For the text-containing cell, return its midpoint in [x, y] coordinate format. 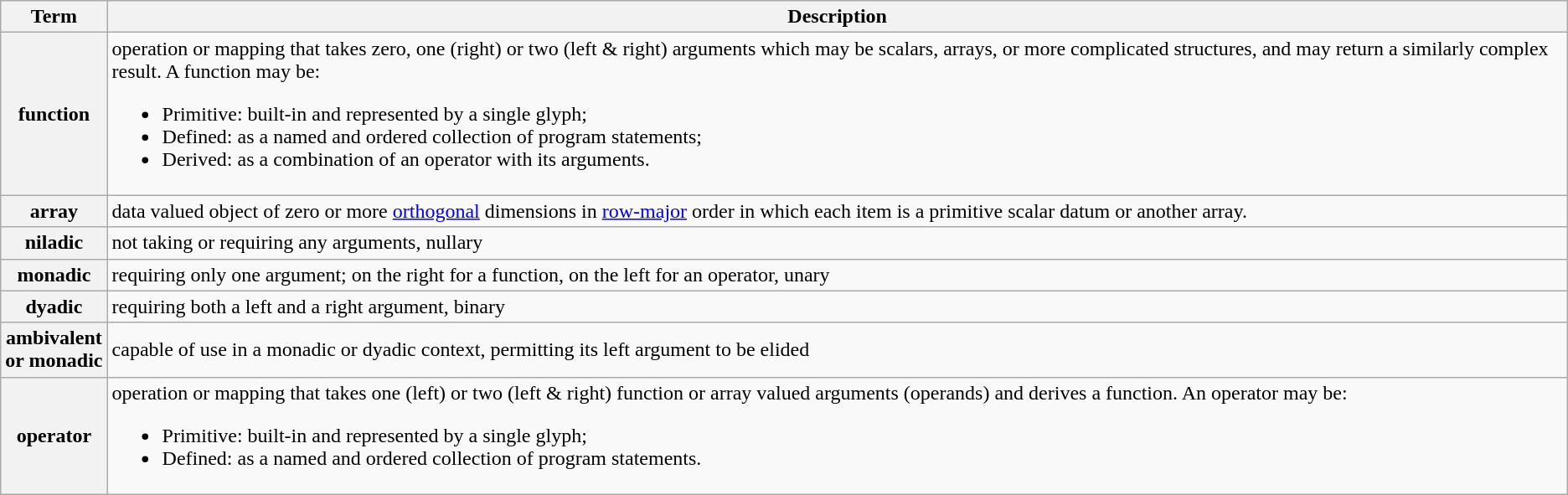
not taking or requiring any arguments, nullary [838, 243]
function [54, 114]
requiring only one argument; on the right for a function, on the left for an operator, unary [838, 275]
array [54, 211]
data valued object of zero or more orthogonal dimensions in row-major order in which each item is a primitive scalar datum or another array. [838, 211]
operator [54, 436]
ambivalentor monadic [54, 350]
Description [838, 17]
Term [54, 17]
dyadic [54, 307]
capable of use in a monadic or dyadic context, permitting its left argument to be elided [838, 350]
niladic [54, 243]
requiring both a left and a right argument, binary [838, 307]
monadic [54, 275]
